Return the (x, y) coordinate for the center point of the cell that contains the specified text.  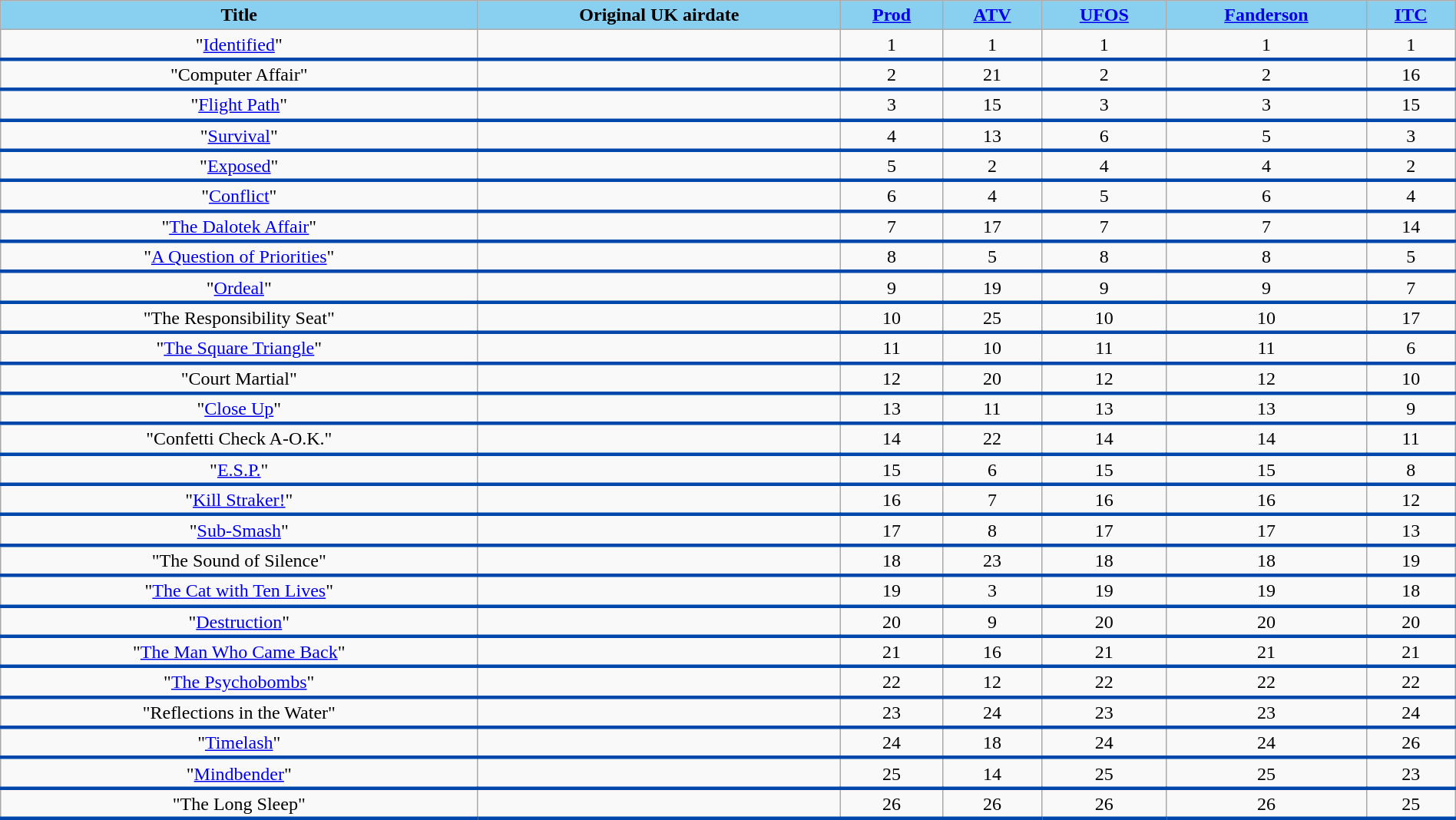
"Confetti Check A-O.K." (240, 439)
"Ordeal" (240, 287)
Prod (892, 15)
"Timelash" (240, 742)
"Close Up" (240, 408)
"A Question of Priorities" (240, 256)
"The Man Who Came Back" (240, 652)
"E.S.P." (240, 469)
ITC (1411, 15)
"The Sound of Silence" (240, 560)
"Mindbender" (240, 773)
"Conflict" (240, 196)
ATV (992, 15)
"Identified" (240, 45)
"Computer Affair" (240, 74)
"The Square Triangle" (240, 348)
Fanderson (1266, 15)
"Exposed" (240, 166)
"Court Martial" (240, 378)
"The Responsibility Seat" (240, 317)
"Destruction" (240, 621)
Title (240, 15)
"Reflections in the Water" (240, 713)
"Kill Straker!" (240, 500)
Original UK airdate (659, 15)
"The Long Sleep" (240, 803)
"The Dalotek Affair" (240, 226)
"Survival" (240, 135)
"The Cat with Ten Lives" (240, 590)
UFOS (1104, 15)
"Flight Path" (240, 104)
"Sub-Smash" (240, 530)
"The Psychobombs" (240, 682)
